For the text-containing cell, return its midpoint in [X, Y] coordinate format. 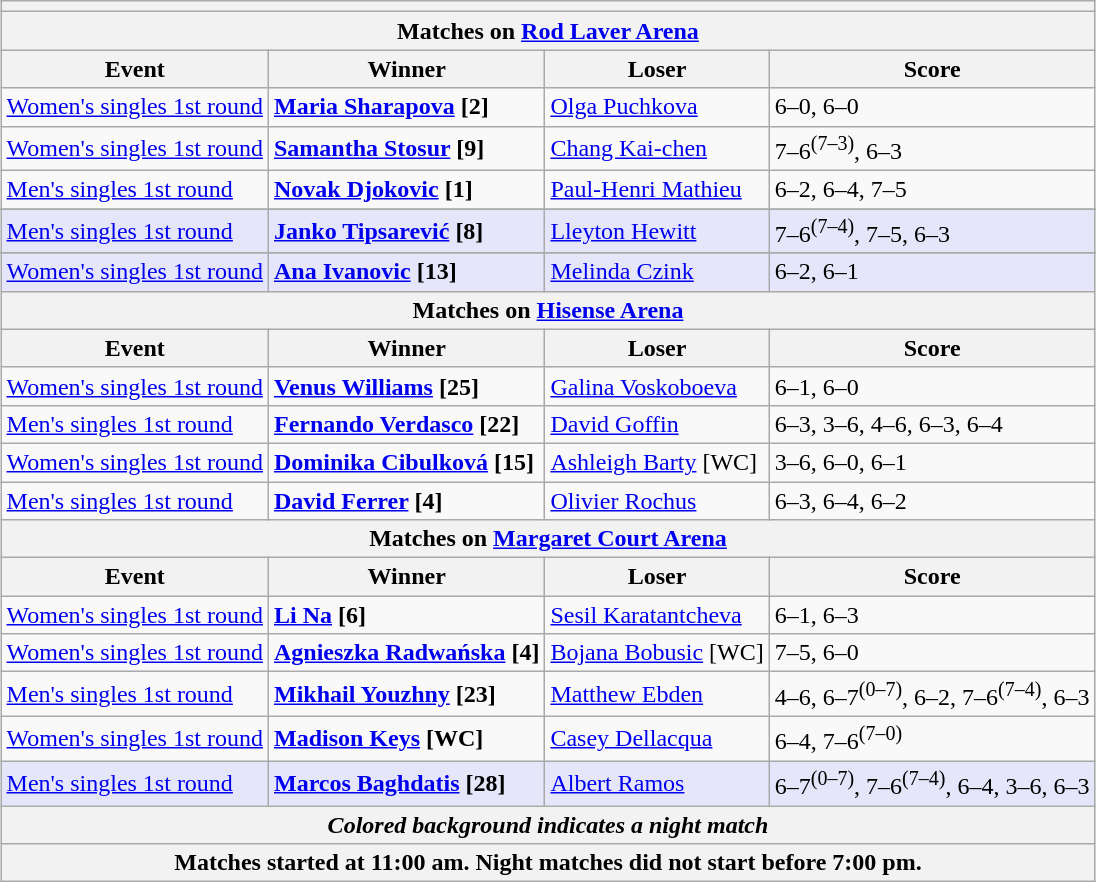
Matches started at 11:00 am. Night matches did not start before 7:00 pm. [548, 863]
David Ferrer [4] [406, 501]
Paul-Henri Mathieu [657, 190]
Sesil Karatantcheva [657, 615]
David Goffin [657, 424]
Colored background indicates a night match [548, 825]
Agnieszka Radwańska [4] [406, 653]
Venus Williams [25] [406, 386]
Novak Djokovic [1] [406, 190]
6–1, 6–3 [932, 615]
Albert Ramos [657, 784]
Ana Ivanovic [13] [406, 272]
Matches on Rod Laver Arena [548, 31]
Olivier Rochus [657, 501]
Melinda Czink [657, 272]
Matches on Hisense Arena [548, 310]
6–1, 6–0 [932, 386]
Janko Tipsarević [8] [406, 232]
7–6(7–4), 7–5, 6–3 [932, 232]
Matches on Margaret Court Arena [548, 539]
Li Na [6] [406, 615]
6–7(0–7), 7–6(7–4), 6–4, 3–6, 6–3 [932, 784]
Casey Dellacqua [657, 738]
6–3, 3–6, 4–6, 6–3, 6–4 [932, 424]
Madison Keys [WC] [406, 738]
6–3, 6–4, 6–2 [932, 501]
Galina Voskoboeva [657, 386]
Lleyton Hewitt [657, 232]
Fernando Verdasco [22] [406, 424]
Matthew Ebden [657, 694]
Dominika Cibulková [15] [406, 462]
Olga Puchkova [657, 107]
4–6, 6–7(0–7), 6–2, 7–6(7–4), 6–3 [932, 694]
3–6, 6–0, 6–1 [932, 462]
Chang Kai-chen [657, 148]
Ashleigh Barty [WC] [657, 462]
6–0, 6–0 [932, 107]
Maria Sharapova [2] [406, 107]
7–6(7–3), 6–3 [932, 148]
Marcos Baghdatis [28] [406, 784]
Samantha Stosur [9] [406, 148]
Bojana Bobusic [WC] [657, 653]
6–4, 7–6(7–0) [932, 738]
6–2, 6–4, 7–5 [932, 190]
6–2, 6–1 [932, 272]
7–5, 6–0 [932, 653]
Mikhail Youzhny [23] [406, 694]
